Return (X, Y) of the center of cell containing provided text 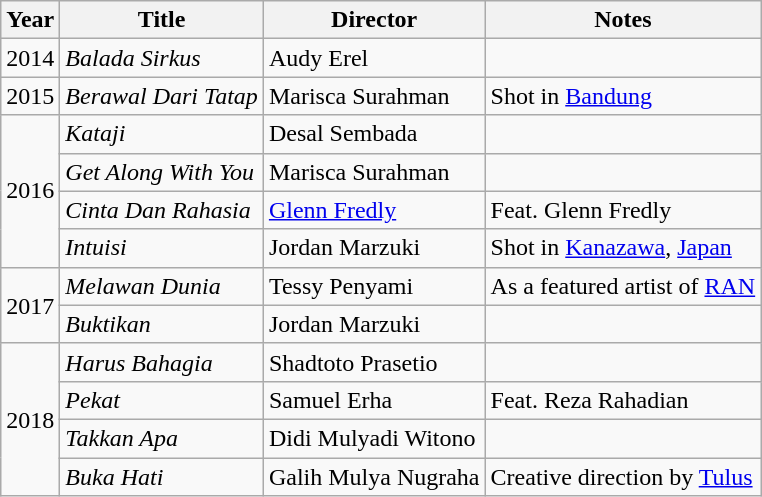
Galih Mulya Nugraha (374, 477)
Shadtoto Prasetio (374, 362)
Glenn Fredly (374, 210)
Berawal Dari Tatap (162, 96)
2014 (30, 58)
Didi Mulyadi Witono (374, 438)
Cinta Dan Rahasia (162, 210)
2017 (30, 305)
Harus Bahagia (162, 362)
Shot in Bandung (623, 96)
Intuisi (162, 248)
Creative direction by Tulus (623, 477)
As a featured artist of RAN (623, 286)
Samuel Erha (374, 400)
Director (374, 20)
Feat. Reza Rahadian (623, 400)
Audy Erel (374, 58)
Kataji (162, 134)
2018 (30, 419)
Year (30, 20)
Desal Sembada (374, 134)
Feat. Glenn Fredly (623, 210)
2016 (30, 191)
Notes (623, 20)
Balada Sirkus (162, 58)
Title (162, 20)
Takkan Apa (162, 438)
Get Along With You (162, 172)
2015 (30, 96)
Melawan Dunia (162, 286)
Buktikan (162, 324)
Tessy Penyami (374, 286)
Pekat (162, 400)
Shot in Kanazawa, Japan (623, 248)
Buka Hati (162, 477)
